For the text-containing cell, return its midpoint in (X, Y) coordinate format. 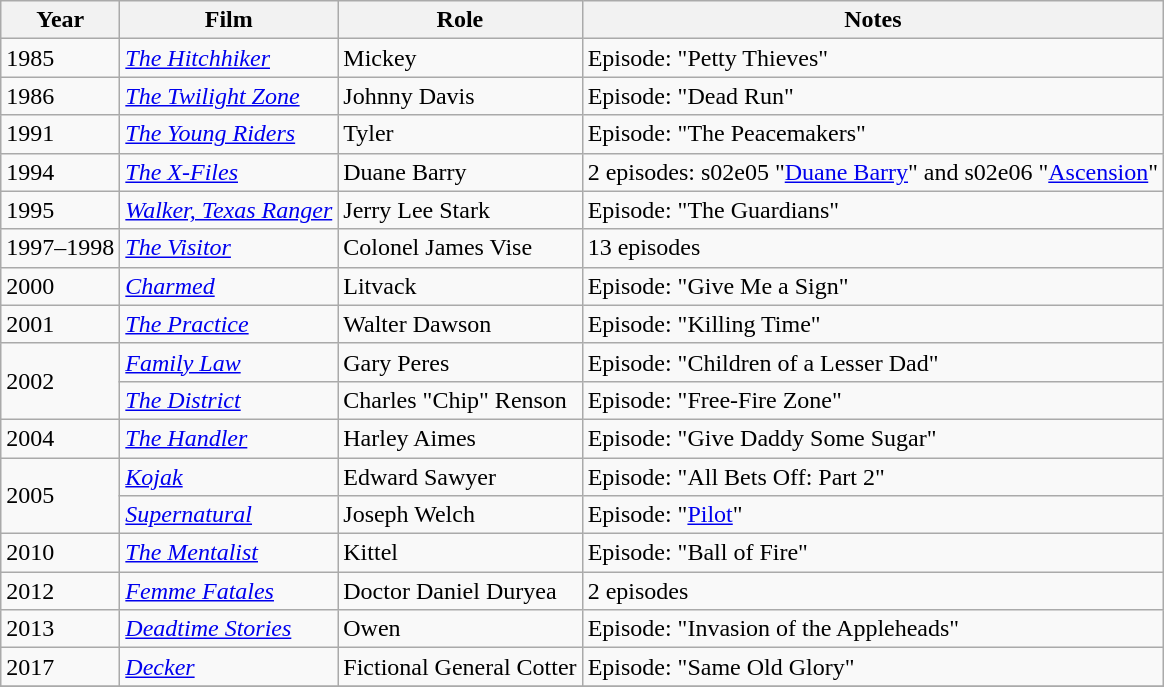
Edward Sawyer (460, 477)
Gary Peres (460, 362)
The Handler (229, 438)
Episode: "Killing Time" (872, 324)
Charles "Chip" Renson (460, 400)
Episode: "Pilot" (872, 515)
Kojak (229, 477)
Episode: "Give Daddy Some Sugar" (872, 438)
Year (60, 20)
Film (229, 20)
2005 (60, 496)
Jerry Lee Stark (460, 210)
Decker (229, 667)
Family Law (229, 362)
2010 (60, 553)
2017 (60, 667)
Episode: "Petty Thieves" (872, 58)
Episode: "Dead Run" (872, 96)
2000 (60, 286)
Charmed (229, 286)
1995 (60, 210)
Episode: "All Bets Off: Part 2" (872, 477)
Notes (872, 20)
1991 (60, 134)
2012 (60, 591)
Episode: "The Guardians" (872, 210)
2001 (60, 324)
The District (229, 400)
1986 (60, 96)
Episode: "Children of a Lesser Dad" (872, 362)
Colonel James Vise (460, 248)
The Twilight Zone (229, 96)
Joseph Welch (460, 515)
Doctor Daniel Duryea (460, 591)
Episode: "Same Old Glory" (872, 667)
Harley Aimes (460, 438)
1997–1998 (60, 248)
The Hitchhiker (229, 58)
2013 (60, 629)
2 episodes (872, 591)
Tyler (460, 134)
Episode: "Ball of Fire" (872, 553)
1994 (60, 172)
2002 (60, 381)
Fictional General Cotter (460, 667)
Duane Barry (460, 172)
The Young Riders (229, 134)
2 episodes: s02e05 "Duane Barry" and s02e06 "Ascension" (872, 172)
Episode: "Invasion of the Appleheads" (872, 629)
Episode: "The Peacemakers" (872, 134)
The Practice (229, 324)
Owen (460, 629)
Johnny Davis (460, 96)
1985 (60, 58)
Role (460, 20)
The Mentalist (229, 553)
Deadtime Stories (229, 629)
2004 (60, 438)
Litvack (460, 286)
Walker, Texas Ranger (229, 210)
The X-Files (229, 172)
Episode: "Give Me a Sign" (872, 286)
Kittel (460, 553)
Mickey (460, 58)
13 episodes (872, 248)
Walter Dawson (460, 324)
Supernatural (229, 515)
Femme Fatales (229, 591)
Episode: "Free-Fire Zone" (872, 400)
The Visitor (229, 248)
